Detect which cell encompasses the target text, then output its (x, y) center coordinate. 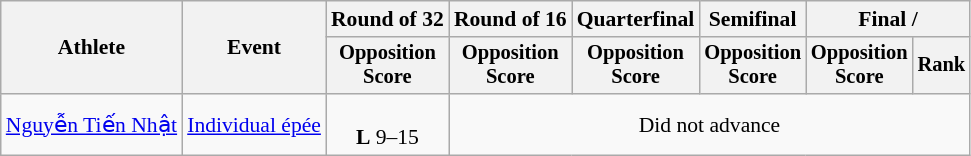
L 9–15 (388, 124)
Quarterfinal (636, 19)
Event (254, 48)
Round of 16 (510, 19)
Final / (888, 19)
Athlete (92, 48)
Individual épée (254, 124)
Round of 32 (388, 19)
Rank (942, 66)
Nguyễn Tiến Nhật (92, 124)
Semifinal (752, 19)
Did not advance (710, 124)
